Capture the cell that displays the provided text and extract its (x, y) central coordinate. 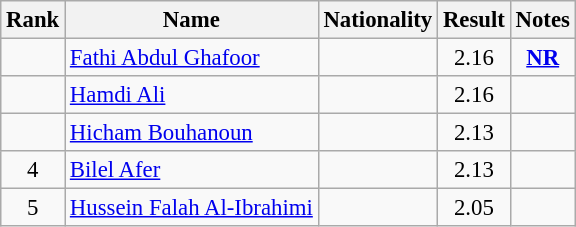
Rank (33, 20)
Nationality (378, 20)
2.05 (474, 208)
Bilel Afer (192, 170)
4 (33, 170)
Hicham Bouhanoun (192, 133)
Result (474, 20)
Hamdi Ali (192, 95)
Notes (542, 20)
5 (33, 208)
Name (192, 20)
NR (542, 58)
Hussein Falah Al-Ibrahimi (192, 208)
Fathi Abdul Ghafoor (192, 58)
